Determine the (X, Y) coordinate at the center of the cell enclosing the given text.  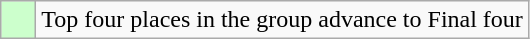
Top four places in the group advance to Final four (282, 20)
